Extract the (x, y) coordinate from the center of the cell holding the provided text.  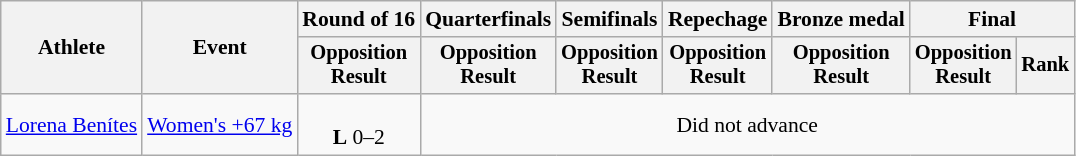
Did not advance (747, 124)
Semifinals (610, 19)
Round of 16 (358, 19)
Rank (1045, 66)
Event (220, 48)
Women's +67 kg (220, 124)
Athlete (72, 48)
Repechage (718, 19)
L 0–2 (358, 124)
Quarterfinals (488, 19)
Final (992, 19)
Lorena Benítes (72, 124)
Bronze medal (840, 19)
